Provide the [X, Y] coordinate of the cell's center where the given text is located.  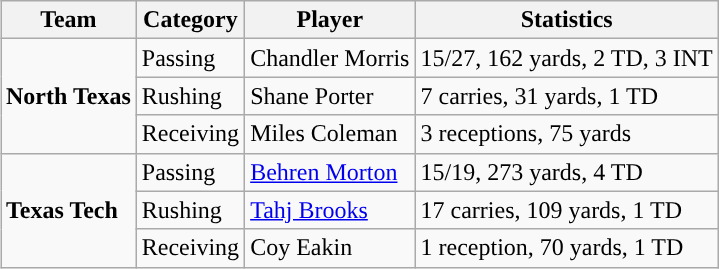
Chandler Morris [330, 58]
Player [330, 20]
Tahj Brooks [330, 210]
7 carries, 31 yards, 1 TD [566, 96]
17 carries, 109 yards, 1 TD [566, 210]
Statistics [566, 20]
Category [190, 20]
3 receptions, 75 yards [566, 134]
Miles Coleman [330, 134]
Shane Porter [330, 96]
15/19, 273 yards, 4 TD [566, 172]
North Texas [68, 96]
Team [68, 20]
Texas Tech [68, 210]
Behren Morton [330, 172]
Coy Eakin [330, 248]
15/27, 162 yards, 2 TD, 3 INT [566, 58]
1 reception, 70 yards, 1 TD [566, 248]
